Determine the [x, y] coordinate at the center of the cell enclosing the given text.  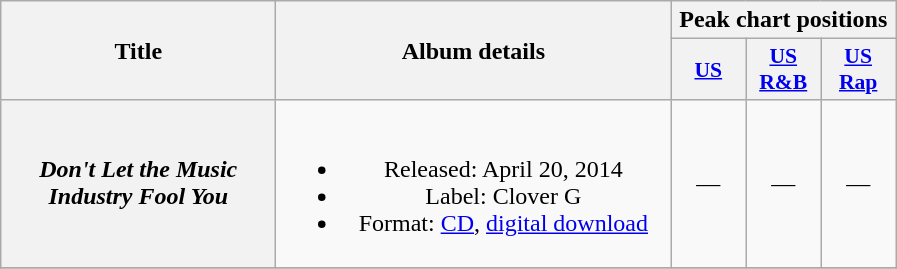
Released: April 20, 2014Label: Clover GFormat: CD, digital download [474, 184]
US [708, 70]
US Rap [858, 70]
Album details [474, 50]
US R&B [784, 70]
Title [138, 50]
Peak chart positions [784, 20]
Don't Let the Music Industry Fool You [138, 184]
